Determine the [x, y] coordinate at the center of the cell enclosing the given text.  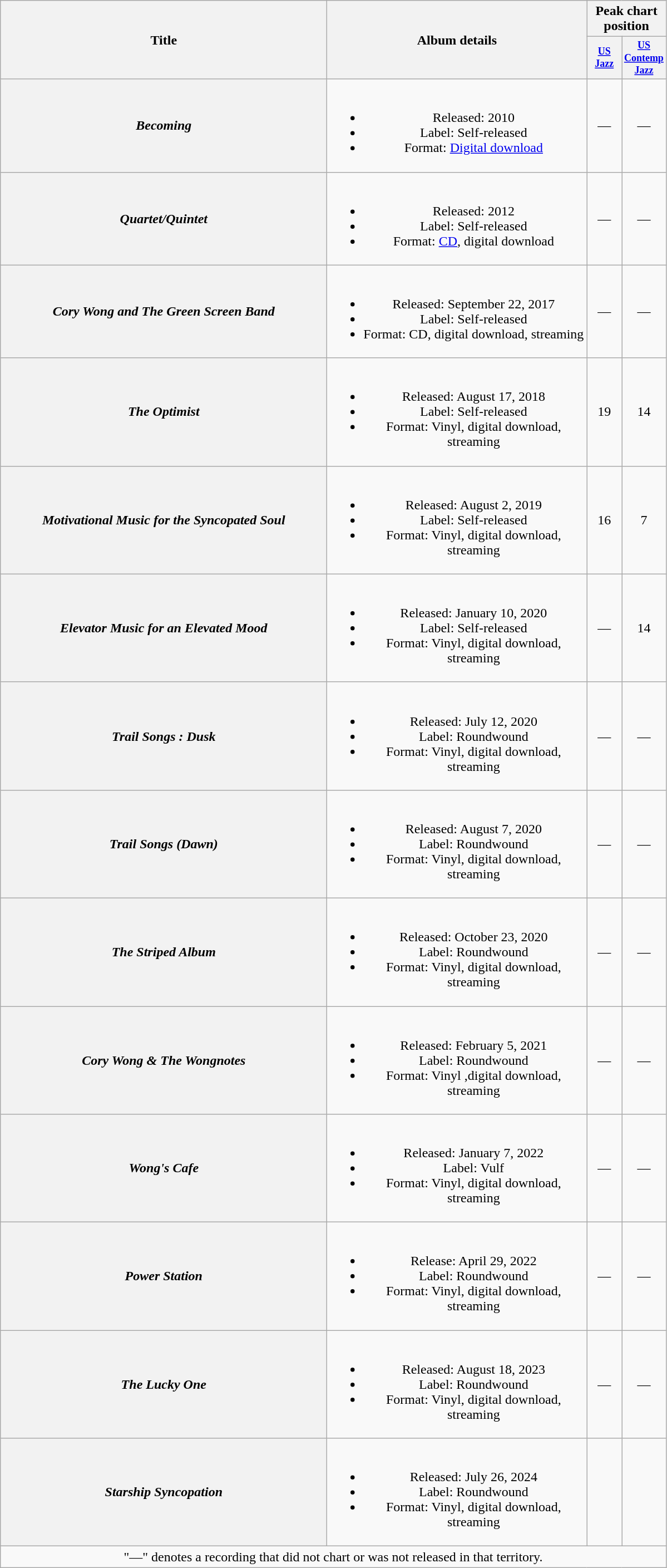
Released: October 23, 2020Label: RoundwoundFormat: Vinyl, digital download, streaming [457, 952]
The Optimist [164, 412]
19 [604, 412]
Wong's Cafe [164, 1168]
US Contemp Jazz [644, 58]
Quartet/Quintet [164, 218]
Released: July 12, 2020Label: RoundwoundFormat: Vinyl, digital download, streaming [457, 736]
Released: January 7, 2022Label: VulfFormat: Vinyl, digital download, streaming [457, 1168]
Motivational Music for the Syncopated Soul [164, 520]
Released: August 17, 2018Label: Self-releasedFormat: Vinyl, digital download, streaming [457, 412]
"—" denotes a recording that did not chart or was not released in that territory. [334, 1557]
Becoming [164, 126]
Cory Wong and The Green Screen Band [164, 312]
Release: April 29, 2022Label: RoundwoundFormat: Vinyl, digital download, streaming [457, 1276]
Elevator Music for an Elevated Mood [164, 628]
16 [604, 520]
Album details [457, 40]
Starship Syncopation [164, 1492]
The Lucky One [164, 1384]
Released: September 22, 2017Label: Self-releasedFormat: CD, digital download, streaming [457, 312]
Released: August 18, 2023Label: RoundwoundFormat: Vinyl, digital download, streaming [457, 1384]
Released: July 26, 2024Label: RoundwoundFormat: Vinyl, digital download, streaming [457, 1492]
7 [644, 520]
Peak chart position [626, 19]
Released: 2010Label: Self-releasedFormat: Digital download [457, 126]
Released: January 10, 2020Label: Self-releasedFormat: Vinyl, digital download, streaming [457, 628]
Trail Songs (Dawn) [164, 844]
Released: August 2, 2019Label: Self-releasedFormat: Vinyl, digital download, streaming [457, 520]
Released: February 5, 2021Label: RoundwoundFormat: Vinyl ,digital download, streaming [457, 1060]
Cory Wong & The Wongnotes [164, 1060]
Released: 2012Label: Self-releasedFormat: CD, digital download [457, 218]
The Striped Album [164, 952]
Title [164, 40]
US Jazz [604, 58]
Released: August 7, 2020Label: RoundwoundFormat: Vinyl, digital download, streaming [457, 844]
Power Station [164, 1276]
Trail Songs : Dusk [164, 736]
